Provide the [x, y] coordinate of the cell's center where the given text is located.  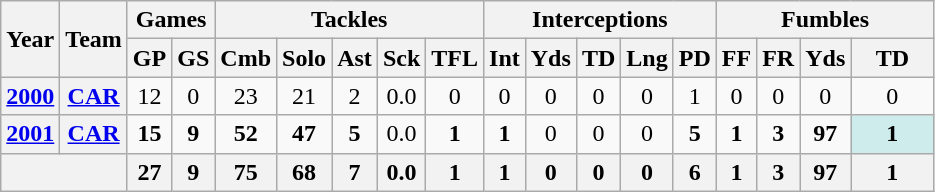
75 [246, 172]
FF [736, 58]
Games [170, 20]
Year [30, 39]
FR [778, 58]
PD [694, 58]
Ast [355, 58]
7 [355, 172]
15 [149, 134]
27 [149, 172]
6 [694, 172]
52 [246, 134]
TFL [455, 58]
Solo [304, 58]
23 [246, 96]
2000 [30, 96]
Tackles [350, 20]
2001 [30, 134]
2 [355, 96]
Cmb [246, 58]
21 [304, 96]
Int [505, 58]
Interceptions [600, 20]
47 [304, 134]
Team [94, 39]
Sck [401, 58]
Lng [647, 58]
Fumbles [825, 20]
GS [194, 58]
12 [149, 96]
68 [304, 172]
GP [149, 58]
